Return the (X, Y) coordinate for the center point of the cell that contains the specified text.  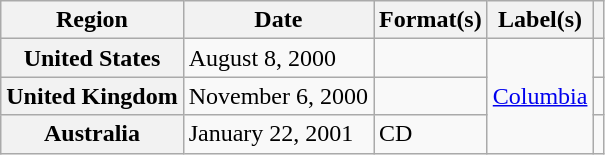
November 6, 2000 (278, 96)
Region (92, 20)
August 8, 2000 (278, 58)
Columbia (540, 96)
Australia (92, 134)
Label(s) (540, 20)
CD (431, 134)
United Kingdom (92, 96)
Format(s) (431, 20)
January 22, 2001 (278, 134)
United States (92, 58)
Date (278, 20)
